Identify which cell holds the provided text, then report its [X, Y] central coordinate. 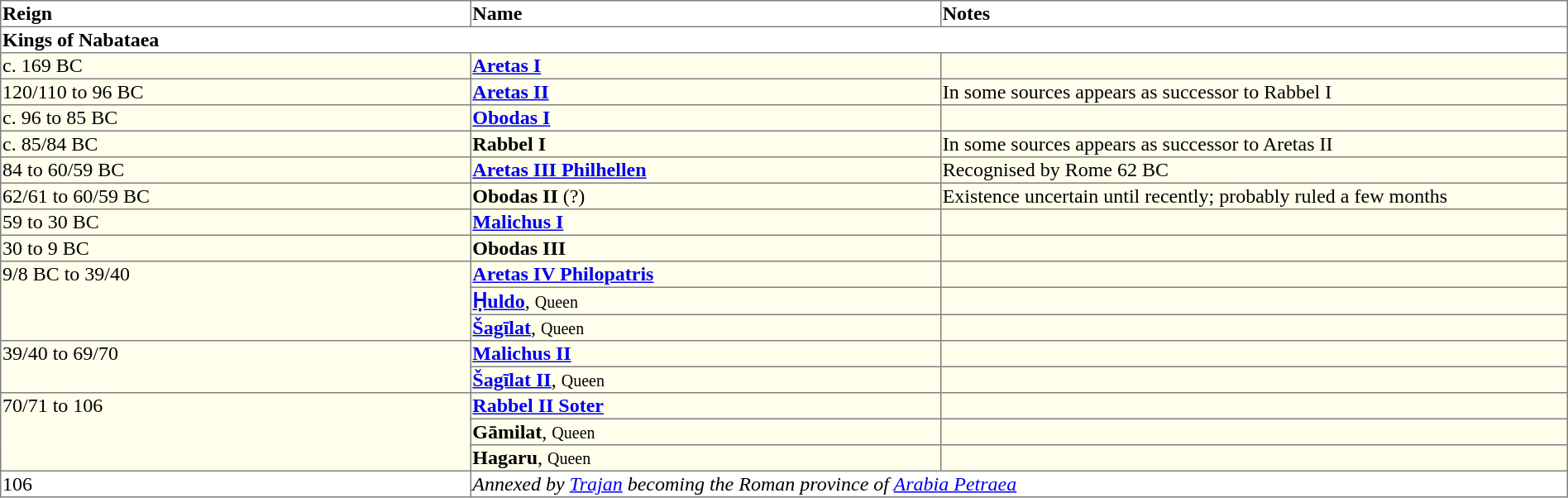
9/8 BC to 39/40 [236, 301]
Malichus I [705, 223]
c. 85/84 BC [236, 144]
Aretas IV Philopatris [705, 275]
Gāmilat, Queen [705, 432]
Reign [236, 14]
Obodas I [705, 118]
Annexed by Trajan becoming the Roman province of Arabia Petraea [1019, 484]
c. 169 BC [236, 66]
In some sources appears as successor to Aretas II [1254, 144]
Kings of Nabataea [784, 40]
Aretas III Philhellen [705, 170]
Aretas II [705, 92]
106 [236, 484]
84 to 60/59 BC [236, 170]
62/61 to 60/59 BC [236, 196]
70/71 to 106 [236, 432]
Existence uncertain until recently; probably ruled a few months [1254, 196]
c. 96 to 85 BC [236, 118]
Recognised by Rome 62 BC [1254, 170]
39/40 to 69/70 [236, 367]
Hagaru, Queen [705, 458]
Šagīlat II, Queen [705, 380]
Šagīlat, Queen [705, 328]
59 to 30 BC [236, 223]
Rabbel II Soter [705, 406]
Rabbel I [705, 144]
30 to 9 BC [236, 248]
Malichus II [705, 354]
120/110 to 96 BC [236, 92]
Aretas I [705, 66]
Obodas II (?) [705, 196]
Obodas III [705, 248]
In some sources appears as successor to Rabbel I [1254, 92]
Notes [1254, 14]
Name [705, 14]
Ḥuldo, Queen [705, 301]
